Locate the cell with the specified text and output its [x, y] center coordinate. 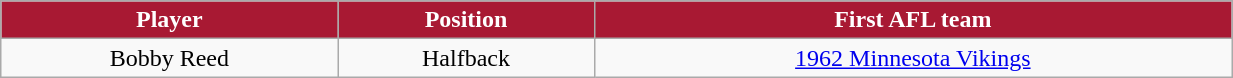
Position [466, 20]
Player [170, 20]
Halfback [466, 58]
First AFL team [913, 20]
Bobby Reed [170, 58]
1962 Minnesota Vikings [913, 58]
